Return the (x, y) coordinate for the center point of the cell that contains the specified text.  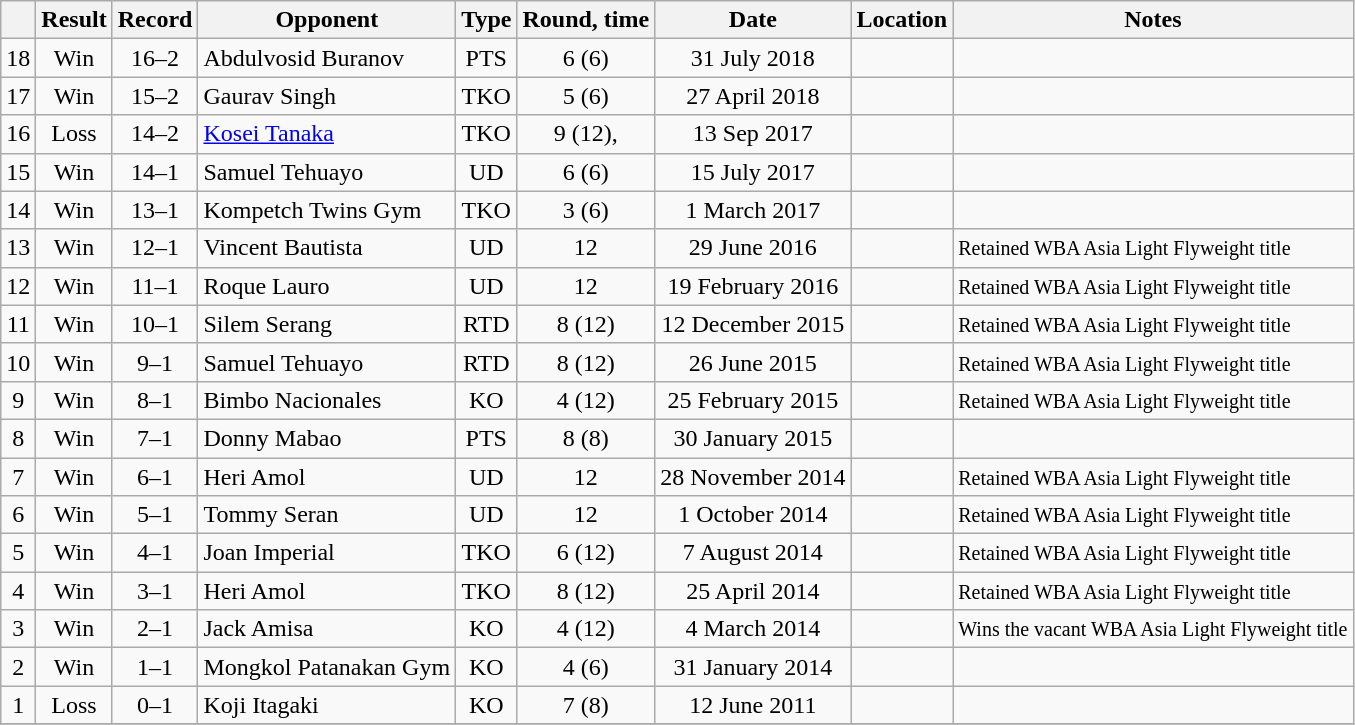
7 August 2014 (753, 553)
Silem Serang (327, 324)
0–1 (155, 705)
5 (18, 553)
12–1 (155, 248)
Round, time (586, 20)
Result (74, 20)
25 February 2015 (753, 400)
18 (18, 58)
14 (18, 210)
11 (18, 324)
6–1 (155, 477)
Mongkol Patanakan Gym (327, 667)
5–1 (155, 515)
3 (6) (586, 210)
Type (486, 20)
Gaurav Singh (327, 96)
15–2 (155, 96)
29 June 2016 (753, 248)
3–1 (155, 591)
28 November 2014 (753, 477)
8 (8) (586, 438)
30 January 2015 (753, 438)
12 June 2011 (753, 705)
3 (18, 629)
9 (12), (586, 134)
Date (753, 20)
1 October 2014 (753, 515)
13 (18, 248)
4–1 (155, 553)
Donny Mabao (327, 438)
13–1 (155, 210)
Opponent (327, 20)
9 (18, 400)
9–1 (155, 362)
1–1 (155, 667)
8 (18, 438)
12 December 2015 (753, 324)
17 (18, 96)
7–1 (155, 438)
14–2 (155, 134)
Wins the vacant WBA Asia Light Flyweight title (1153, 629)
10–1 (155, 324)
31 July 2018 (753, 58)
25 April 2014 (753, 591)
14–1 (155, 172)
Abdulvosid Buranov (327, 58)
2–1 (155, 629)
11–1 (155, 286)
Joan Imperial (327, 553)
6 (18, 515)
10 (18, 362)
15 July 2017 (753, 172)
27 April 2018 (753, 96)
13 Sep 2017 (753, 134)
Vincent Bautista (327, 248)
Tommy Seran (327, 515)
31 January 2014 (753, 667)
Kompetch Twins Gym (327, 210)
Roque Lauro (327, 286)
26 June 2015 (753, 362)
Record (155, 20)
6 (12) (586, 553)
1 (18, 705)
Location (902, 20)
Kosei Tanaka (327, 134)
15 (18, 172)
2 (18, 667)
7 (18, 477)
16 (18, 134)
Bimbo Nacionales (327, 400)
4 (6) (586, 667)
1 March 2017 (753, 210)
19 February 2016 (753, 286)
Notes (1153, 20)
4 March 2014 (753, 629)
Jack Amisa (327, 629)
4 (18, 591)
5 (6) (586, 96)
16–2 (155, 58)
Koji Itagaki (327, 705)
7 (8) (586, 705)
8–1 (155, 400)
